Pinpoint the cell where the given text exists, returning its [x, y] midpoint coordinate. 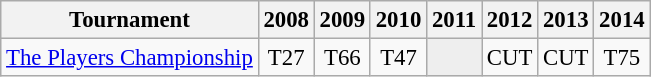
2010 [398, 20]
2008 [286, 20]
2012 [510, 20]
2013 [566, 20]
T47 [398, 58]
T27 [286, 58]
2014 [622, 20]
T66 [342, 58]
2009 [342, 20]
The Players Championship [130, 58]
Tournament [130, 20]
T75 [622, 58]
2011 [454, 20]
